Extract the [X, Y] coordinate from the center of the cell holding the provided text.  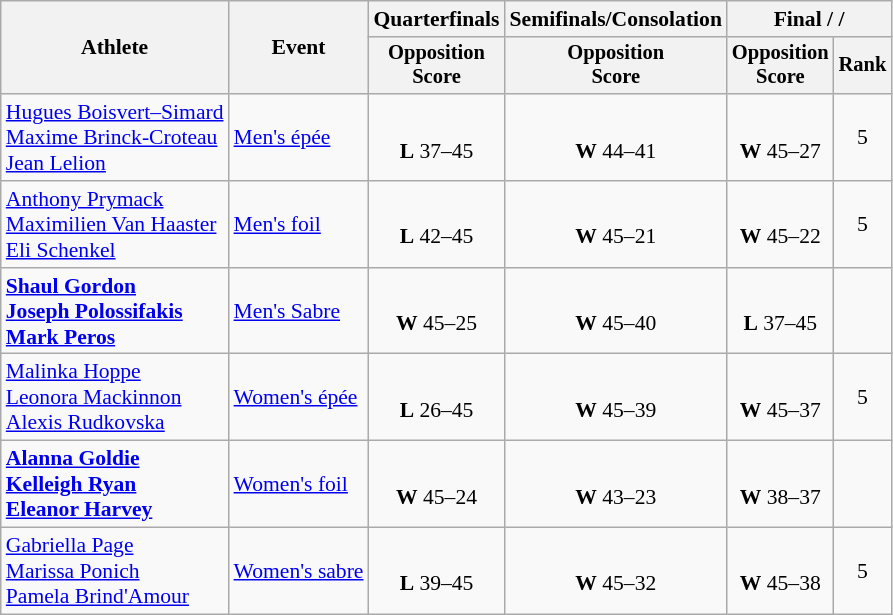
Women's foil [299, 484]
Malinka HoppeLeonora MackinnonAlexis Rudkovska [115, 398]
W 45–32 [616, 572]
W 43–23 [616, 484]
L 42–45 [437, 224]
W 45–40 [616, 312]
W 45–25 [437, 312]
L 26–45 [437, 398]
L 39–45 [437, 572]
Semifinals/Consolation [616, 19]
Final / / [809, 19]
W 45–24 [437, 484]
W 44–41 [616, 138]
Hugues Boisvert–SimardMaxime Brinck-CroteauJean Lelion [115, 138]
W 45–27 [780, 138]
Men's Sabre [299, 312]
W 45–38 [780, 572]
Anthony PrymackMaximilien Van HaasterEli Schenkel [115, 224]
Event [299, 48]
Quarterfinals [437, 19]
W 45–39 [616, 398]
Men's foil [299, 224]
Shaul GordonJoseph PolossifakisMark Peros [115, 312]
Rank [863, 66]
Gabriella PageMarissa PonichPamela Brind'Amour [115, 572]
W 45–37 [780, 398]
Women's épée [299, 398]
Men's épée [299, 138]
W 45–21 [616, 224]
Alanna GoldieKelleigh RyanEleanor Harvey [115, 484]
Women's sabre [299, 572]
W 45–22 [780, 224]
Athlete [115, 48]
W 38–37 [780, 484]
